From the cell containing the given text, extract its center point as (X, Y) coordinate. 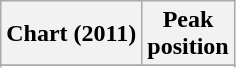
Peakposition (188, 34)
Chart (2011) (72, 34)
